Output the (X, Y) coordinate of the center of the cell containing the given text.  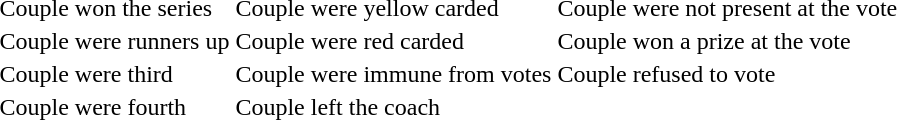
Couple were immune from votes (394, 74)
Couple were red carded (394, 41)
